From the cell containing the given text, extract its center point as (x, y) coordinate. 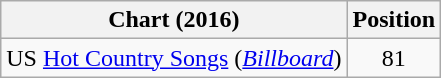
81 (394, 58)
Chart (2016) (174, 20)
Position (394, 20)
US Hot Country Songs (Billboard) (174, 58)
